Extract the [x, y] coordinate from the center of the cell holding the provided text.  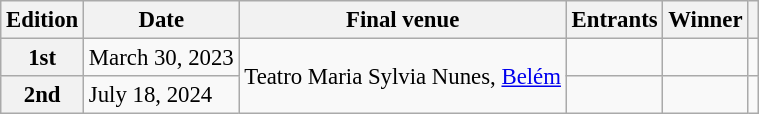
July 18, 2024 [162, 95]
Date [162, 20]
Entrants [614, 20]
Teatro Maria Sylvia Nunes, Belém [402, 76]
Winner [706, 20]
March 30, 2023 [162, 58]
Final venue [402, 20]
Edition [42, 20]
2nd [42, 95]
1st [42, 58]
